Find where the given text appears and provide that cell's center as (X, Y) coordinate. 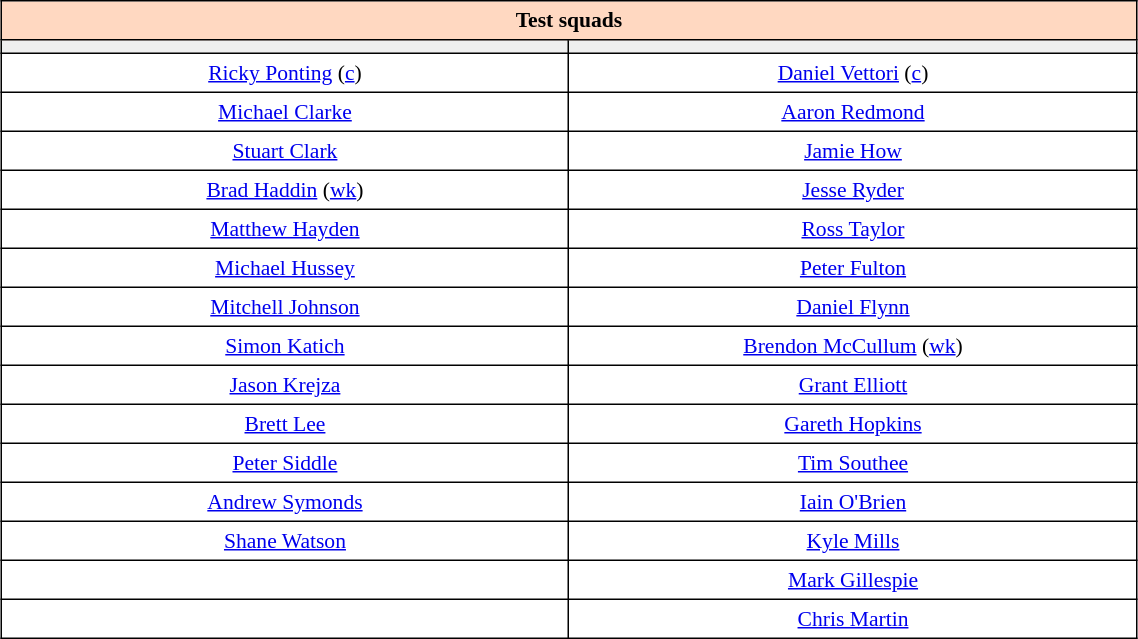
Test squads (569, 20)
Ricky Ponting (c) (285, 72)
Gareth Hopkins (853, 424)
Jason Krejza (285, 384)
Brett Lee (285, 424)
Daniel Vettori (c) (853, 72)
Grant Elliott (853, 384)
Simon Katich (285, 346)
Shane Watson (285, 540)
Tim Southee (853, 462)
Daniel Flynn (853, 306)
Chris Martin (853, 618)
Matthew Hayden (285, 228)
Ross Taylor (853, 228)
Michael Hussey (285, 268)
Brendon McCullum (wk) (853, 346)
Peter Siddle (285, 462)
Michael Clarke (285, 112)
Brad Haddin (wk) (285, 190)
Jesse Ryder (853, 190)
Aaron Redmond (853, 112)
Iain O'Brien (853, 502)
Stuart Clark (285, 150)
Mark Gillespie (853, 580)
Mitchell Johnson (285, 306)
Jamie How (853, 150)
Andrew Symonds (285, 502)
Kyle Mills (853, 540)
Peter Fulton (853, 268)
